Return the [x, y] coordinate for the center point of the cell that contains the specified text.  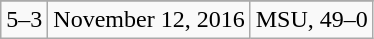
November 12, 2016 [149, 20]
MSU, 49–0 [312, 20]
5–3 [24, 20]
